Identify which cell holds the provided text, then report its (x, y) central coordinate. 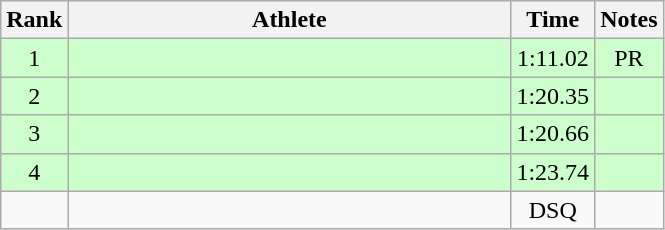
Rank (34, 20)
2 (34, 96)
1:11.02 (553, 58)
1 (34, 58)
Athlete (290, 20)
1:23.74 (553, 172)
Time (553, 20)
1:20.35 (553, 96)
PR (629, 58)
DSQ (553, 210)
4 (34, 172)
1:20.66 (553, 134)
3 (34, 134)
Notes (629, 20)
